Output the (X, Y) coordinate of the center of the cell containing the given text.  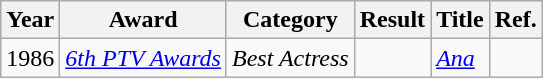
Year (30, 20)
Category (290, 20)
1986 (30, 58)
Award (144, 20)
Result (392, 20)
Ana (460, 58)
Title (460, 20)
Ref. (516, 20)
6th PTV Awards (144, 58)
Best Actress (290, 58)
